Pinpoint the cell where the given text exists, returning its (X, Y) midpoint coordinate. 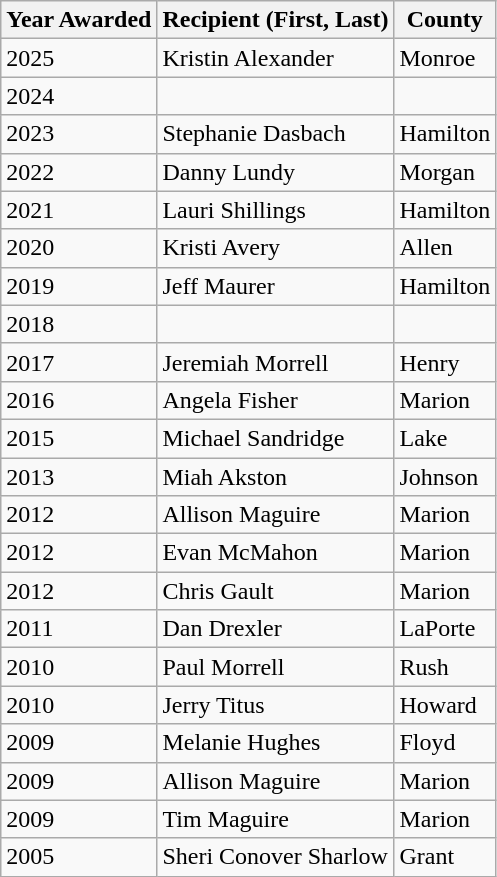
Allen (445, 248)
Recipient (First, Last) (276, 20)
Stephanie Dasbach (276, 134)
2024 (79, 96)
2025 (79, 58)
Johnson (445, 477)
Jeff Maurer (276, 286)
2016 (79, 400)
Floyd (445, 743)
Melanie Hughes (276, 743)
2017 (79, 362)
Howard (445, 705)
Grant (445, 857)
Morgan (445, 172)
Kristin Alexander (276, 58)
Jerry Titus (276, 705)
Dan Drexler (276, 629)
2015 (79, 438)
Miah Akston (276, 477)
Kristi Avery (276, 248)
Michael Sandridge (276, 438)
Chris Gault (276, 591)
Lauri Shillings (276, 210)
Angela Fisher (276, 400)
Henry (445, 362)
2020 (79, 248)
2022 (79, 172)
Tim Maguire (276, 819)
2018 (79, 324)
Paul Morrell (276, 667)
Rush (445, 667)
2013 (79, 477)
2005 (79, 857)
2011 (79, 629)
LaPorte (445, 629)
2021 (79, 210)
2019 (79, 286)
Danny Lundy (276, 172)
Monroe (445, 58)
Year Awarded (79, 20)
2023 (79, 134)
County (445, 20)
Sheri Conover Sharlow (276, 857)
Jeremiah Morrell (276, 362)
Lake (445, 438)
Evan McMahon (276, 553)
